Locate the cell with the specified text and output its [x, y] center coordinate. 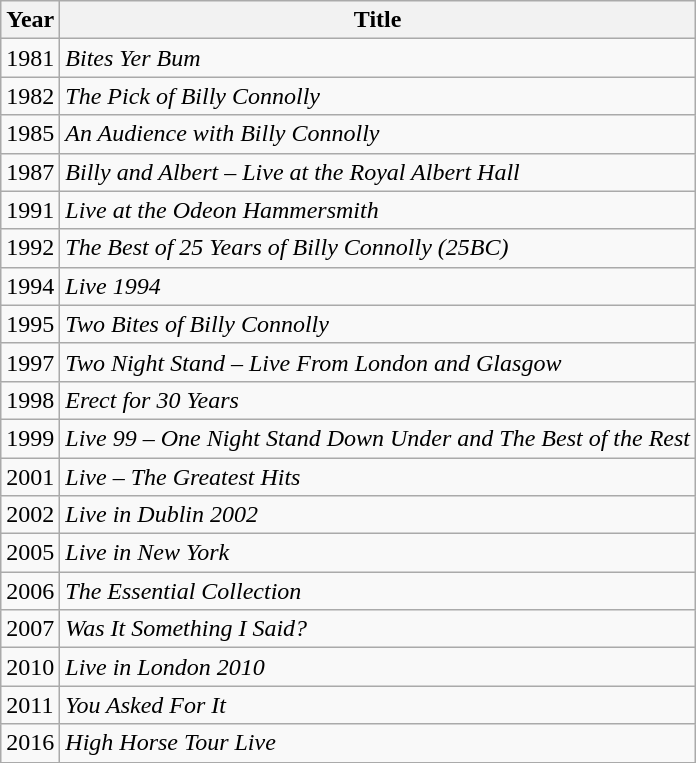
Live in London 2010 [378, 667]
1987 [30, 172]
Live in New York [378, 553]
1992 [30, 248]
Live – The Greatest Hits [378, 477]
1997 [30, 362]
Live at the Odeon Hammersmith [378, 210]
Bites Yer Bum [378, 58]
2007 [30, 629]
Erect for 30 Years [378, 400]
Billy and Albert – Live at the Royal Albert Hall [378, 172]
Was It Something I Said? [378, 629]
High Horse Tour Live [378, 743]
Two Bites of Billy Connolly [378, 324]
You Asked For It [378, 705]
Title [378, 20]
2005 [30, 553]
2016 [30, 743]
1991 [30, 210]
Live 1994 [378, 286]
1995 [30, 324]
The Best of 25 Years of Billy Connolly (25BC) [378, 248]
The Pick of Billy Connolly [378, 96]
1985 [30, 134]
1981 [30, 58]
Year [30, 20]
2006 [30, 591]
The Essential Collection [378, 591]
2011 [30, 705]
1994 [30, 286]
1982 [30, 96]
2010 [30, 667]
2001 [30, 477]
Live in Dublin 2002 [378, 515]
1999 [30, 438]
Live 99 – One Night Stand Down Under and The Best of the Rest [378, 438]
Two Night Stand – Live From London and Glasgow [378, 362]
1998 [30, 400]
An Audience with Billy Connolly [378, 134]
2002 [30, 515]
